Extract the [X, Y] coordinate from the center of the cell holding the provided text.  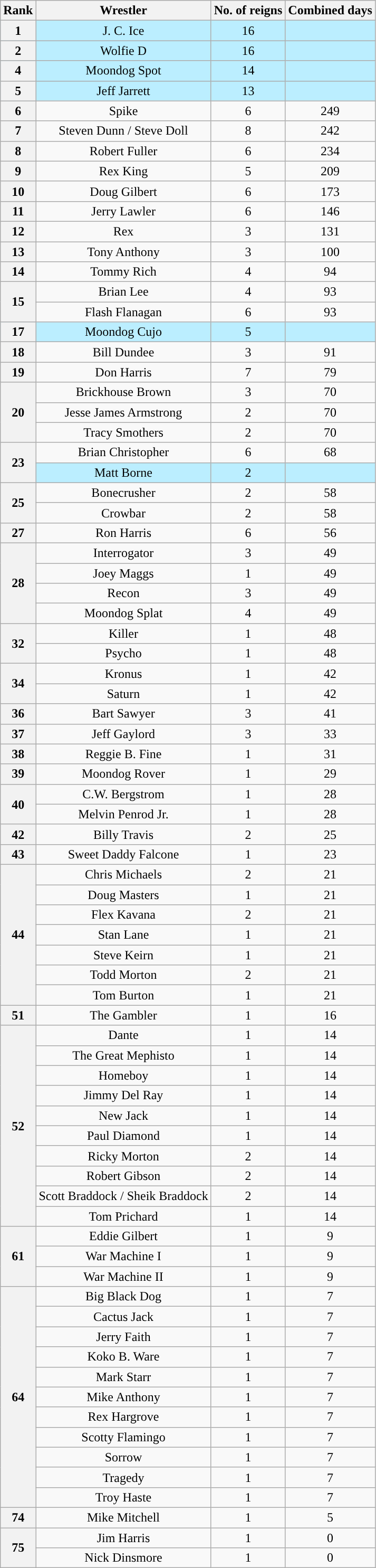
146 [330, 211]
Joey Maggs [123, 573]
Billy Travis [123, 834]
War Machine II [123, 1277]
Combined days [330, 11]
36 [18, 714]
10 [18, 191]
Jeff Jarrett [123, 91]
Flash Flanagan [123, 312]
Rank [18, 11]
52 [18, 1126]
New Jack [123, 1116]
Kronus [123, 674]
Stan Lane [123, 935]
Mike Mitchell [123, 1517]
Don Harris [123, 372]
242 [330, 131]
Tommy Rich [123, 272]
Interrogator [123, 553]
Bonecrusher [123, 493]
Rex [123, 231]
Saturn [123, 694]
Mike Anthony [123, 1397]
Bart Sawyer [123, 714]
38 [18, 754]
Bill Dundee [123, 352]
Reggie B. Fine [123, 754]
Robert Gibson [123, 1176]
44 [18, 934]
Sorrow [123, 1457]
79 [330, 372]
Chris Michaels [123, 874]
31 [330, 754]
12 [18, 231]
Sweet Daddy Falcone [123, 854]
39 [18, 774]
Robert Fuller [123, 151]
34 [18, 684]
Paul Diamond [123, 1136]
The Gambler [123, 1015]
Melvin Penrod Jr. [123, 814]
Cactus Jack [123, 1317]
Big Black Dog [123, 1297]
27 [18, 533]
11 [18, 211]
Flex Kavana [123, 915]
Brian Lee [123, 292]
Moondog Splat [123, 613]
Killer [123, 634]
29 [330, 774]
41 [330, 714]
56 [330, 533]
Wrestler [123, 11]
Rex King [123, 171]
Spike [123, 111]
Jerry Faith [123, 1337]
Jerry Lawler [123, 211]
Koko B. Ware [123, 1357]
Wolfie D [123, 51]
Matt Borne [123, 473]
91 [330, 352]
18 [18, 352]
Doug Masters [123, 895]
51 [18, 1015]
19 [18, 372]
Rex Hargrove [123, 1417]
37 [18, 734]
173 [330, 191]
Moondog Spot [123, 71]
Eddie Gilbert [123, 1236]
209 [330, 171]
Tom Prichard [123, 1216]
20 [18, 412]
C.W. Bergstrom [123, 794]
61 [18, 1257]
Steve Keirn [123, 955]
40 [18, 804]
Troy Haste [123, 1497]
Todd Morton [123, 975]
131 [330, 231]
43 [18, 854]
33 [330, 734]
Homeboy [123, 1075]
The Great Mephisto [123, 1055]
Scott Braddock / Sheik Braddock [123, 1196]
Tragedy [123, 1477]
Jesse James Armstrong [123, 412]
Ron Harris [123, 533]
No. of reigns [248, 11]
234 [330, 151]
17 [18, 332]
64 [18, 1397]
74 [18, 1517]
Dante [123, 1035]
75 [18, 1548]
Jeff Gaylord [123, 734]
Moondog Cujo [123, 332]
Psycho [123, 654]
Crowbar [123, 513]
32 [18, 644]
Recon [123, 593]
J. C. Ice [123, 31]
Jim Harris [123, 1538]
249 [330, 111]
Mark Starr [123, 1377]
Tony Anthony [123, 252]
94 [330, 272]
100 [330, 252]
Moondog Rover [123, 774]
War Machine I [123, 1257]
Doug Gilbert [123, 191]
Ricky Morton [123, 1156]
15 [18, 302]
Jimmy Del Ray [123, 1095]
Brian Christopher [123, 452]
68 [330, 452]
Brickhouse Brown [123, 392]
Steven Dunn / Steve Doll [123, 131]
Tom Burton [123, 995]
Nick Dinsmore [123, 1558]
Scotty Flamingo [123, 1437]
Tracy Smothers [123, 432]
